Identify which cell holds the provided text, then report its [X, Y] central coordinate. 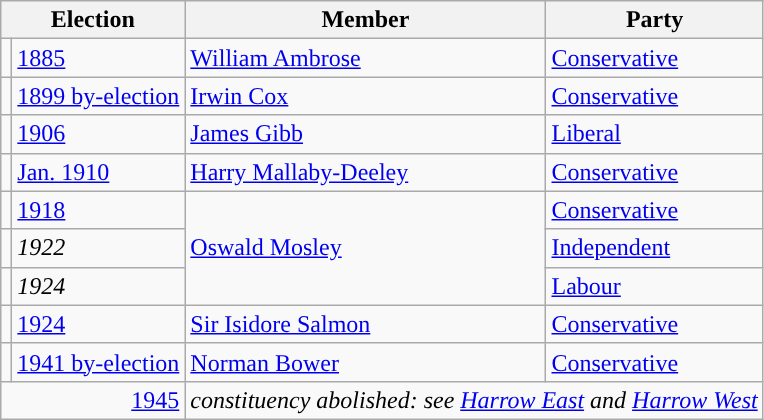
1885 [98, 58]
Election [93, 20]
Independent [654, 248]
1899 by-election [98, 96]
Sir Isidore Salmon [366, 324]
James Gibb [366, 134]
Party [654, 20]
Liberal [654, 134]
Oswald Mosley [366, 248]
Jan. 1910 [98, 172]
Irwin Cox [366, 96]
Member [366, 20]
William Ambrose [366, 58]
1922 [98, 248]
1941 by-election [98, 362]
Labour [654, 286]
Harry Mallaby-Deeley [366, 172]
constituency abolished: see Harrow East and Harrow West [474, 400]
Norman Bower [366, 362]
1906 [98, 134]
1945 [93, 400]
1918 [98, 210]
